Determine the [x, y] coordinate at the center of the cell enclosing the given text.  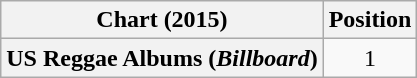
1 [370, 58]
Chart (2015) [162, 20]
US Reggae Albums (Billboard) [162, 58]
Position [370, 20]
